Search for the cell housing the specified text and yield its (X, Y) center coordinate. 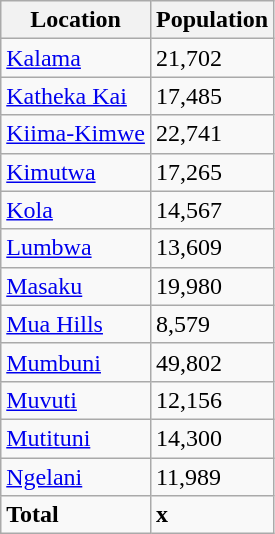
Mumbuni (76, 362)
Kalama (76, 58)
Total (76, 515)
12,156 (212, 400)
14,300 (212, 438)
Masaku (76, 286)
Kiima-Kimwe (76, 134)
49,802 (212, 362)
Kimutwa (76, 172)
13,609 (212, 248)
19,980 (212, 286)
Lumbwa (76, 248)
21,702 (212, 58)
Muvuti (76, 400)
Mua Hills (76, 324)
Mutituni (76, 438)
14,567 (212, 210)
11,989 (212, 477)
22,741 (212, 134)
Ngelani (76, 477)
17,485 (212, 96)
17,265 (212, 172)
Kola (76, 210)
Katheka Kai (76, 96)
Population (212, 20)
x (212, 515)
Location (76, 20)
8,579 (212, 324)
